For the text-containing cell, return its midpoint in [X, Y] coordinate format. 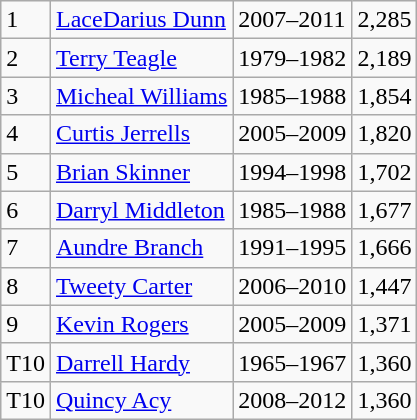
2,189 [384, 58]
3 [26, 96]
1,820 [384, 134]
1,854 [384, 96]
Aundre Branch [141, 248]
1,447 [384, 286]
Darryl Middleton [141, 210]
Darrell Hardy [141, 362]
2,285 [384, 20]
2008–2012 [292, 400]
1,371 [384, 324]
1,677 [384, 210]
1965–1967 [292, 362]
8 [26, 286]
Curtis Jerrells [141, 134]
1,666 [384, 248]
1 [26, 20]
1994–1998 [292, 172]
Brian Skinner [141, 172]
2 [26, 58]
Micheal Williams [141, 96]
Terry Teagle [141, 58]
6 [26, 210]
2007–2011 [292, 20]
2006–2010 [292, 286]
LaceDarius Dunn [141, 20]
1991–1995 [292, 248]
Kevin Rogers [141, 324]
1979–1982 [292, 58]
4 [26, 134]
9 [26, 324]
1,702 [384, 172]
Quincy Acy [141, 400]
7 [26, 248]
5 [26, 172]
Tweety Carter [141, 286]
